Output the (X, Y) coordinate of the center of the cell containing the given text.  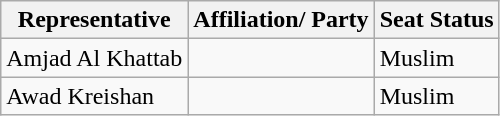
Seat Status (436, 20)
Affiliation/ Party (281, 20)
Amjad Al Khattab (94, 58)
Representative (94, 20)
Awad Kreishan (94, 96)
